Search for the cell housing the specified text and yield its (x, y) center coordinate. 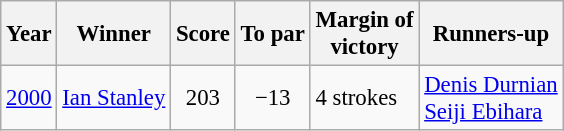
Winner (114, 34)
To par (272, 34)
Ian Stanley (114, 98)
4 strokes (364, 98)
Year (29, 34)
203 (204, 98)
Margin ofvictory (364, 34)
Score (204, 34)
−13 (272, 98)
2000 (29, 98)
Runners-up (491, 34)
Denis Durnian Seiji Ebihara (491, 98)
